Scan for the cell matching the given text and deliver its [x, y] coordinate at center. 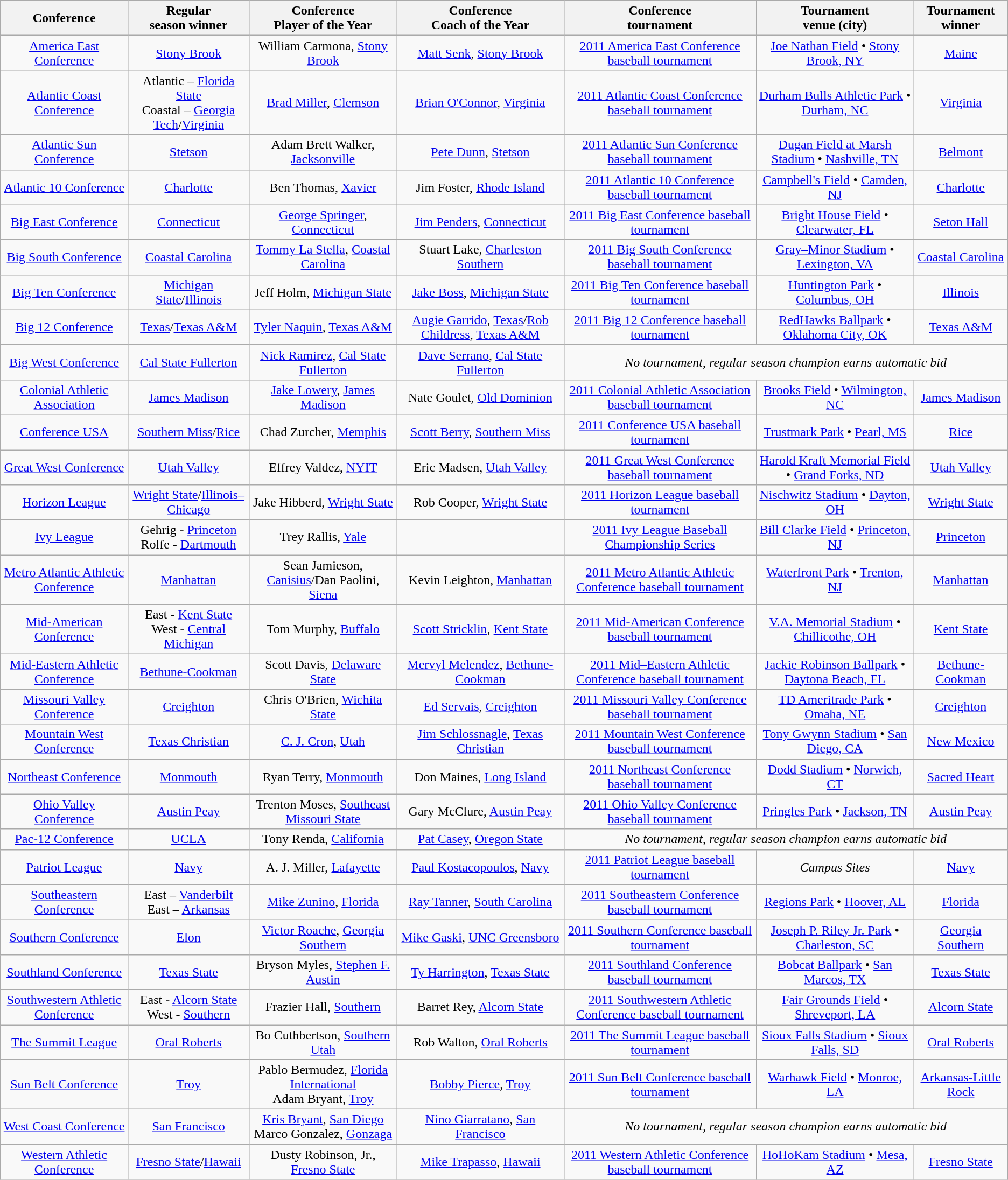
Ohio Valley Conference [65, 812]
2011 Metro Atlantic Athletic Conference baseball tournament [660, 580]
Victor Roache, Georgia Southern [323, 937]
Stony Brook [188, 53]
Jake Boss, Michigan State [480, 292]
Tony Renda, California [323, 839]
Maine [961, 53]
V.A. Memorial Stadium • Chillicothe, OH [835, 629]
Jim Penders, Connecticut [480, 222]
East – VanderbiltEast – Arkansas [188, 902]
2011 Big East Conference baseball tournament [660, 222]
Fair Grounds Field • Shreveport, LA [835, 1007]
Florida [961, 902]
Stetson [188, 152]
Tom Murphy, Buffalo [323, 629]
2011 Big Ten Conference baseball tournament [660, 292]
Bo Cuthbertson, Southern Utah [323, 1042]
Ray Tanner, South Carolina [480, 902]
Michigan State/Illinois [188, 292]
2011 Mountain West Conference baseball tournament [660, 742]
2011 Atlantic 10 Conference baseball tournament [660, 187]
Nino Giarratano, San Francisco [480, 1127]
2011 Horizon League baseball tournament [660, 503]
Nischwitz Stadium • Dayton, OH [835, 503]
The Summit League [65, 1042]
Mid-American Conference [65, 629]
Kevin Leighton, Manhattan [480, 580]
Matt Senk, Stony Brook [480, 53]
Campus Sites [835, 867]
Adam Brett Walker, Jacksonville [323, 152]
Big South Conference [65, 257]
2011 Northeast Conference baseball tournament [660, 776]
Southern Miss/Rice [188, 432]
Southeastern Conference [65, 902]
Big West Conference [65, 362]
Elon [188, 937]
Pete Dunn, Stetson [480, 152]
Mike Zunino, Florida [323, 902]
2011 Mid-American Conference baseball tournament [660, 629]
Conference USA [65, 432]
Barret Rey, Alcorn State [480, 1007]
Connecticut [188, 222]
UCLA [188, 839]
Dodd Stadium • Norwich, CT [835, 776]
Atlantic – Florida StateCoastal – Georgia Tech/Virginia [188, 102]
Jim Foster, Rhode Island [480, 187]
Mervyl Melendez, Bethune-Cookman [480, 672]
Warhawk Field • Monroe, LA [835, 1085]
Gray–Minor Stadium • Lexington, VA [835, 257]
Jake Hibberd, Wright State [323, 503]
Texas A&M [961, 327]
2011 Ivy League Baseball Championship Series [660, 537]
East - Kent StateWest - Central Michigan [188, 629]
C. J. Cron, Utah [323, 742]
2011 Atlantic Coast Conference baseball tournament [660, 102]
Ty Harrington, Texas State [480, 972]
2011 Ohio Valley Conference baseball tournament [660, 812]
Belmont [961, 152]
Great West Conference [65, 467]
Ryan Terry, Monmouth [323, 776]
Monmouth [188, 776]
2011 Atlantic Sun Conference baseball tournament [660, 152]
TD Ameritrade Park • Omaha, NE [835, 706]
Jake Lowery, James Madison [323, 397]
HoHoKam Stadium • Mesa, AZ [835, 1162]
Jackie Robinson Ballpark • Daytona Beach, FL [835, 672]
Atlantic 10 Conference [65, 187]
Pat Casey, Oregon State [480, 839]
2011 America East Conference baseball tournament [660, 53]
RedHawks Ballpark • Oklahoma City, OK [835, 327]
2011 Western Athletic Conference baseball tournament [660, 1162]
Illinois [961, 292]
Fresno State/Hawaii [188, 1162]
Patriot League [65, 867]
Conference Coach of the Year [480, 18]
Waterfront Park • Trenton, NJ [835, 580]
New Mexico [961, 742]
Tournament venue (city) [835, 18]
Mid-Eastern Athletic Conference [65, 672]
Troy [188, 1085]
Joe Nathan Field • Stony Brook, NY [835, 53]
Jeff Holm, Michigan State [323, 292]
2011 The Summit League baseball tournament [660, 1042]
2011 Patriot League baseball tournament [660, 867]
2011 Big 12 Conference baseball tournament [660, 327]
Scott Stricklin, Kent State [480, 629]
2011 Missouri Valley Conference baseball tournament [660, 706]
Rice [961, 432]
Mike Gaski, UNC Greensboro [480, 937]
Brian O'Connor, Virginia [480, 102]
Tyler Naquin, Texas A&M [323, 327]
Frazier Hall, Southern [323, 1007]
Chris O'Brien, Wichita State [323, 706]
Sun Belt Conference [65, 1085]
Missouri Valley Conference [65, 706]
Metro Atlantic Athletic Conference [65, 580]
Augie Garrido, Texas/Rob Childress, Texas A&M [480, 327]
Mountain West Conference [65, 742]
Kent State [961, 629]
Regular season winner [188, 18]
Wright State/Illinois–Chicago [188, 503]
2011 Southland Conference baseball tournament [660, 972]
Regions Park • Hoover, AL [835, 902]
Paul Kostacopoulos, Navy [480, 867]
2011 Sun Belt Conference baseball tournament [660, 1085]
Horizon League [65, 503]
Huntington Park • Columbus, OH [835, 292]
Brooks Field • Wilmington, NC [835, 397]
2011 Conference USA baseball tournament [660, 432]
Georgia Southern [961, 937]
Northeast Conference [65, 776]
Gary McClure, Austin Peay [480, 812]
Tournament winner [961, 18]
West Coast Conference [65, 1127]
Ivy League [65, 537]
Kris Bryant, San DiegoMarco Gonzalez, Gonzaga [323, 1127]
Sacred Heart [961, 776]
Sean Jamieson, Canisius/Dan Paolini, Siena [323, 580]
Harold Kraft Memorial Field • Grand Forks, ND [835, 467]
Durham Bulls Athletic Park • Durham, NC [835, 102]
East - Alcorn StateWest - Southern [188, 1007]
2011 Southeastern Conference baseball tournament [660, 902]
Don Maines, Long Island [480, 776]
2011 Big South Conference baseball tournament [660, 257]
Fresno State [961, 1162]
Conference tournament [660, 18]
Pringles Park • Jackson, TN [835, 812]
Princeton [961, 537]
Bobcat Ballpark • San Marcos, TX [835, 972]
Pac-12 Conference [65, 839]
2011 Southwestern Athletic Conference baseball tournament [660, 1007]
Bright House Field • Clearwater, FL [835, 222]
Campbell's Field • Camden, NJ [835, 187]
Scott Davis, Delaware State [323, 672]
Nate Goulet, Old Dominion [480, 397]
Sioux Falls Stadium • Sioux Falls, SD [835, 1042]
Bryson Myles, Stephen F. Austin [323, 972]
Gehrig - PrincetonRolfe - Dartmouth [188, 537]
Atlantic Coast Conference [65, 102]
A. J. Miller, Lafayette [323, 867]
Dusty Robinson, Jr., Fresno State [323, 1162]
Virginia [961, 102]
Tommy La Stella, Coastal Carolina [323, 257]
George Springer, Connecticut [323, 222]
Colonial Athletic Association [65, 397]
Alcorn State [961, 1007]
William Carmona, Stony Brook [323, 53]
Big Ten Conference [65, 292]
Jim Schlossnagle, Texas Christian [480, 742]
Joseph P. Riley Jr. Park • Charleston, SC [835, 937]
Big East Conference [65, 222]
Eric Madsen, Utah Valley [480, 467]
Southland Conference [65, 972]
Atlantic Sun Conference [65, 152]
Chad Zurcher, Memphis [323, 432]
2011 Colonial Athletic Association baseball tournament [660, 397]
Conference Player of the Year [323, 18]
Cal State Fullerton [188, 362]
Southwestern Athletic Conference [65, 1007]
America East Conference [65, 53]
Big 12 Conference [65, 327]
Mike Trapasso, Hawaii [480, 1162]
Western Athletic Conference [65, 1162]
Ben Thomas, Xavier [323, 187]
Nick Ramirez, Cal State Fullerton [323, 362]
Brad Miller, Clemson [323, 102]
Dugan Field at Marsh Stadium • Nashville, TN [835, 152]
Bill Clarke Field • Princeton, NJ [835, 537]
Bobby Pierce, Troy [480, 1085]
Trustmark Park • Pearl, MS [835, 432]
Seton Hall [961, 222]
Trenton Moses, Southeast Missouri State [323, 812]
Tony Gwynn Stadium • San Diego, CA [835, 742]
Arkansas-Little Rock [961, 1085]
2011 Great West Conference baseball tournament [660, 467]
Scott Berry, Southern Miss [480, 432]
Rob Walton, Oral Roberts [480, 1042]
Effrey Valdez, NYIT [323, 467]
Stuart Lake, Charleston Southern [480, 257]
2011 Southern Conference baseball tournament [660, 937]
Texas Christian [188, 742]
Conference [65, 18]
2011 Mid–Eastern Athletic Conference baseball tournament [660, 672]
Wright State [961, 503]
Pablo Bermudez, Florida InternationalAdam Bryant, Troy [323, 1085]
Trey Rallis, Yale [323, 537]
Dave Serrano, Cal State Fullerton [480, 362]
Rob Cooper, Wright State [480, 503]
Ed Servais, Creighton [480, 706]
Texas/Texas A&M [188, 327]
Southern Conference [65, 937]
San Francisco [188, 1127]
